Locate the cell with the specified text and output its [X, Y] center coordinate. 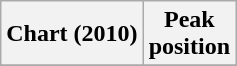
Chart (2010) [72, 34]
Peakposition [189, 34]
